Return (x, y) of the center of cell containing provided text 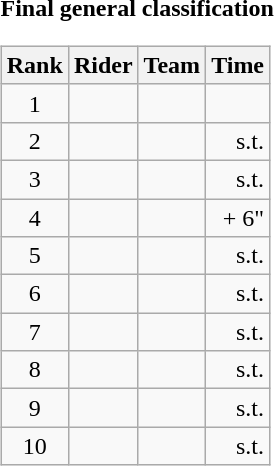
1 (34, 103)
+ 6" (238, 217)
8 (34, 370)
Rank (34, 65)
3 (34, 179)
2 (34, 141)
9 (34, 408)
6 (34, 294)
10 (34, 446)
4 (34, 217)
Rider (103, 65)
5 (34, 256)
Time (238, 65)
7 (34, 332)
Team (172, 65)
